Capture the cell that displays the provided text and extract its (X, Y) central coordinate. 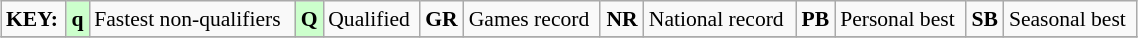
NR (622, 19)
Qualified (371, 19)
Seasonal best (1070, 19)
SB (985, 19)
Personal best (900, 19)
Games record (532, 19)
Fastest non-qualifiers (192, 19)
National record (720, 19)
GR (442, 19)
PB (816, 19)
KEY: (34, 19)
q (78, 19)
Q (309, 19)
